From the cell containing the given text, extract its center point as (X, Y) coordinate. 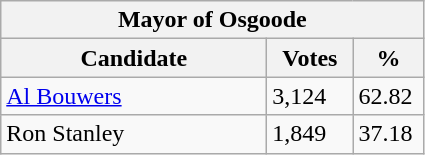
3,124 (310, 96)
Votes (310, 58)
1,849 (310, 134)
Ron Stanley (134, 134)
37.18 (388, 134)
Al Bouwers (134, 96)
% (388, 58)
Mayor of Osgoode (212, 20)
Candidate (134, 58)
62.82 (388, 96)
